Find where the given text appears and provide that cell's center as [x, y] coordinate. 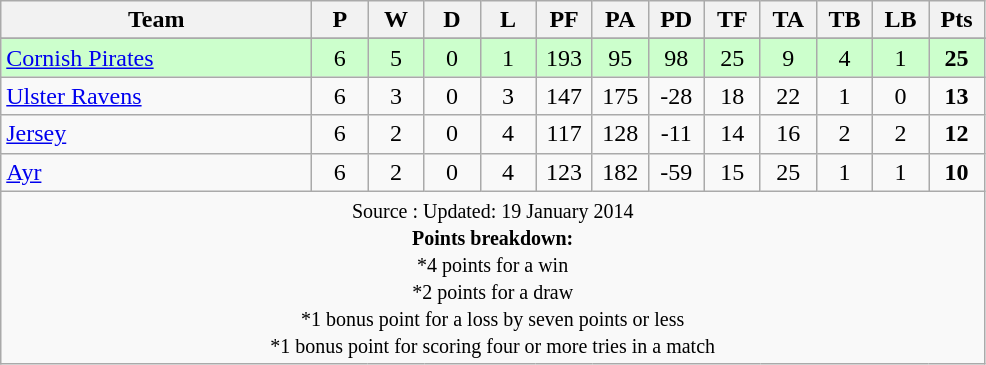
L [508, 20]
W [396, 20]
-28 [676, 96]
175 [620, 96]
Jersey [156, 134]
10 [956, 172]
PD [676, 20]
147 [564, 96]
98 [676, 58]
22 [788, 96]
PF [564, 20]
14 [732, 134]
Cornish Pirates [156, 58]
182 [620, 172]
12 [956, 134]
Team [156, 20]
193 [564, 58]
TB [844, 20]
PA [620, 20]
13 [956, 96]
TF [732, 20]
5 [396, 58]
117 [564, 134]
Pts [956, 20]
128 [620, 134]
9 [788, 58]
18 [732, 96]
16 [788, 134]
P [340, 20]
Ayr [156, 172]
15 [732, 172]
123 [564, 172]
D [452, 20]
-11 [676, 134]
TA [788, 20]
-59 [676, 172]
LB [900, 20]
Ulster Ravens [156, 96]
95 [620, 58]
